Provide the [x, y] coordinate of the cell's center where the given text is located.  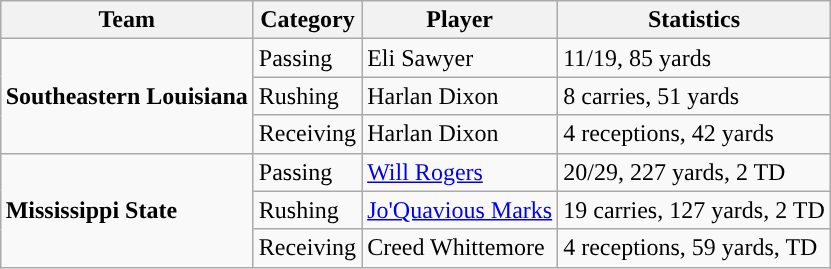
Player [460, 20]
11/19, 85 yards [694, 58]
Statistics [694, 20]
20/29, 227 yards, 2 TD [694, 172]
8 carries, 51 yards [694, 96]
Mississippi State [126, 210]
Eli Sawyer [460, 58]
Jo'Quavious Marks [460, 210]
Creed Whittemore [460, 248]
4 receptions, 59 yards, TD [694, 248]
Will Rogers [460, 172]
Team [126, 20]
19 carries, 127 yards, 2 TD [694, 210]
4 receptions, 42 yards [694, 134]
Southeastern Louisiana [126, 96]
Category [307, 20]
